Provide the [X, Y] coordinate of the cell's center where the given text is located.  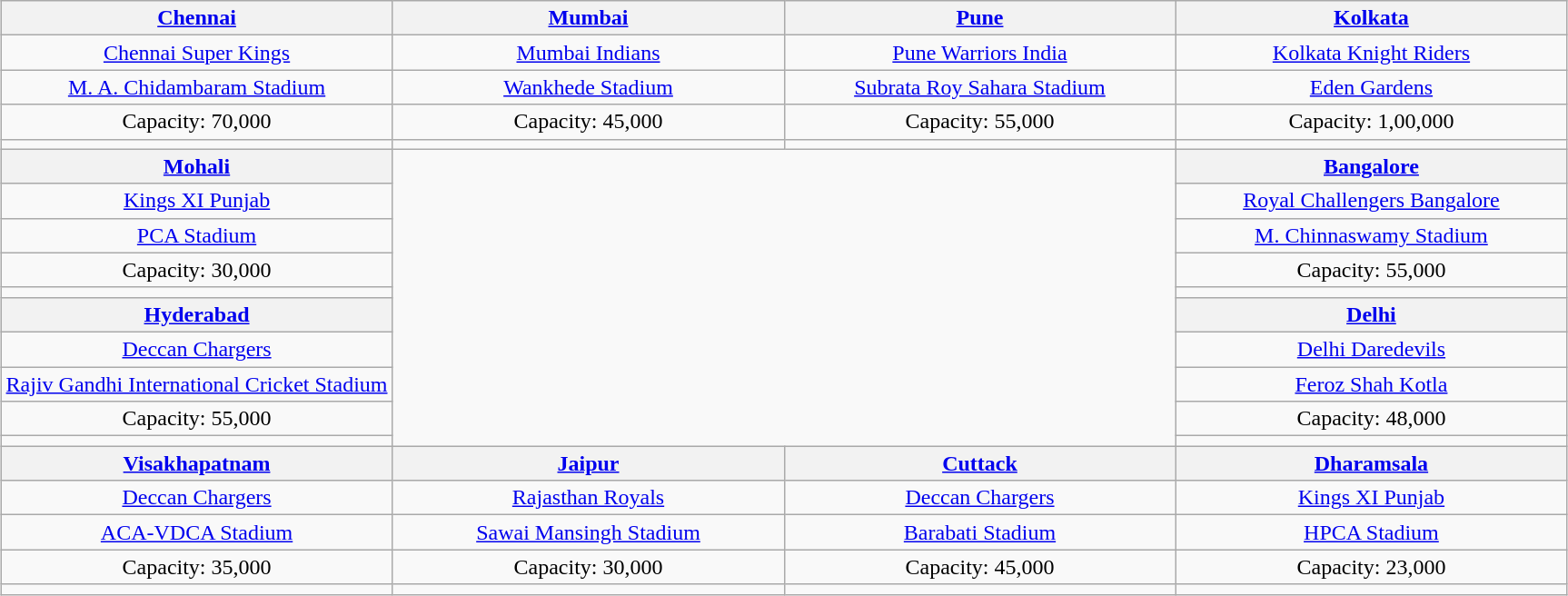
ACA-VDCA Stadium [196, 532]
Capacity: 23,000 [1372, 567]
Capacity: 70,000 [196, 122]
Hyderabad [196, 314]
Dharamsala [1372, 463]
Sawai Mansingh Stadium [589, 532]
M. Chinnaswamy Stadium [1372, 235]
M. A. Chidambaram Stadium [196, 87]
Barabati Stadium [979, 532]
Royal Challengers Bangalore [1372, 201]
Subrata Roy Sahara Stadium [979, 87]
Capacity: 1,00,000 [1372, 122]
Eden Gardens [1372, 87]
Mohali [196, 166]
Chennai Super Kings [196, 53]
Pune [979, 18]
Bangalore [1372, 166]
Delhi [1372, 314]
Kolkata [1372, 18]
Capacity: 48,000 [1372, 419]
Jaipur [589, 463]
Kolkata Knight Riders [1372, 53]
HPCA Stadium [1372, 532]
Pune Warriors India [979, 53]
Capacity: 35,000 [196, 567]
Cuttack [979, 463]
PCA Stadium [196, 235]
Mumbai Indians [589, 53]
Feroz Shah Kotla [1372, 384]
Delhi Daredevils [1372, 349]
Wankhede Stadium [589, 87]
Chennai [196, 18]
Visakhapatnam [196, 463]
Rajiv Gandhi International Cricket Stadium [196, 384]
Rajasthan Royals [589, 498]
Mumbai [589, 18]
